For the text-containing cell, return its midpoint in (X, Y) coordinate format. 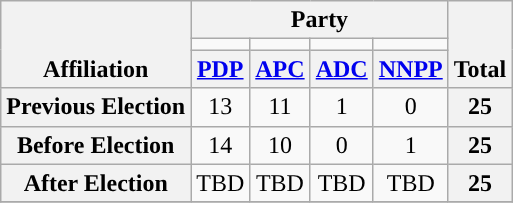
11 (280, 107)
NNPP (410, 69)
Affiliation (96, 44)
Total (480, 44)
Party (320, 20)
PDP (220, 69)
ADC (342, 69)
Previous Election (96, 107)
After Election (96, 183)
APC (280, 69)
10 (280, 145)
13 (220, 107)
Before Election (96, 145)
14 (220, 145)
